Return the [X, Y] coordinate for the center point of the cell that contains the specified text.  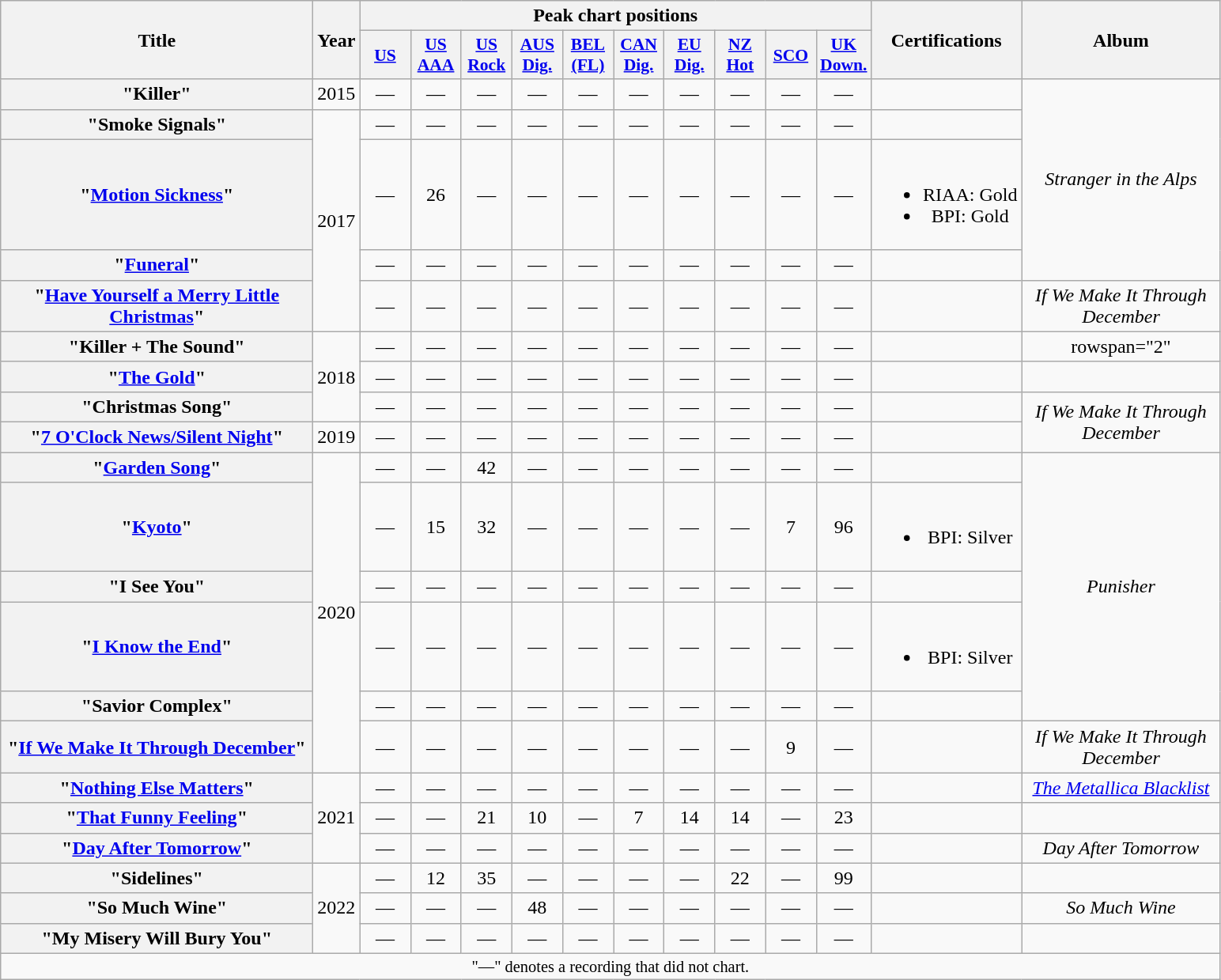
"So Much Wine" [157, 908]
RIAA: GoldBPI: Gold [947, 195]
SCO [791, 55]
"Motion Sickness" [157, 195]
Punisher [1121, 587]
"Christmas Song" [157, 407]
"Killer" [157, 94]
"Savior Complex" [157, 706]
"That Funny Feeling" [157, 818]
"I See You" [157, 587]
US [385, 55]
Peak chart positions [615, 16]
42 [486, 467]
23 [844, 818]
2017 [337, 220]
Title [157, 40]
"Garden Song" [157, 467]
35 [486, 878]
"Sidelines" [157, 878]
2018 [337, 376]
"Killer + The Sound" [157, 346]
2020 [337, 612]
UKDown. [844, 55]
99 [844, 878]
2015 [337, 94]
Album [1121, 40]
Stranger in the Alps [1121, 180]
96 [844, 527]
So Much Wine [1121, 908]
32 [486, 527]
21 [486, 818]
"—" denotes a recording that did not chart. [610, 967]
"Funeral" [157, 265]
22 [740, 878]
"Kyoto" [157, 527]
AUSDig. [537, 55]
"7 O'Clock News/Silent Night" [157, 437]
The Metallica Blacklist [1121, 788]
NZHot [740, 55]
12 [436, 878]
2022 [337, 908]
"Nothing Else Matters" [157, 788]
9 [791, 747]
2021 [337, 818]
CANDig. [639, 55]
Certifications [947, 40]
"My Misery Will Bury You" [157, 938]
"The Gold" [157, 376]
10 [537, 818]
EU Dig. [690, 55]
48 [537, 908]
2019 [337, 437]
BEL(FL) [588, 55]
26 [436, 195]
"Day After Tomorrow" [157, 848]
"Smoke Signals" [157, 124]
rowspan="2" [1121, 346]
"If We Make It Through December" [157, 747]
USRock [486, 55]
Year [337, 40]
"I Know the End" [157, 647]
"Have Yourself a Merry Little Christmas" [157, 305]
Day After Tomorrow [1121, 848]
15 [436, 527]
USAAA [436, 55]
